Locate the cell with the specified text and output its [X, Y] center coordinate. 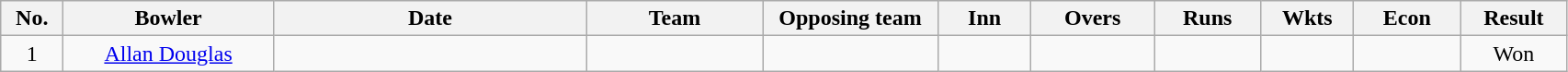
Overs [1093, 18]
Wkts [1307, 18]
Econ [1407, 18]
Date [430, 18]
Won [1514, 54]
Opposing team [851, 18]
Inn [985, 18]
Result [1514, 18]
Runs [1208, 18]
Team [675, 18]
Bowler [169, 18]
No. [32, 18]
Allan Douglas [169, 54]
1 [32, 54]
